Search for the cell housing the specified text and yield its [x, y] center coordinate. 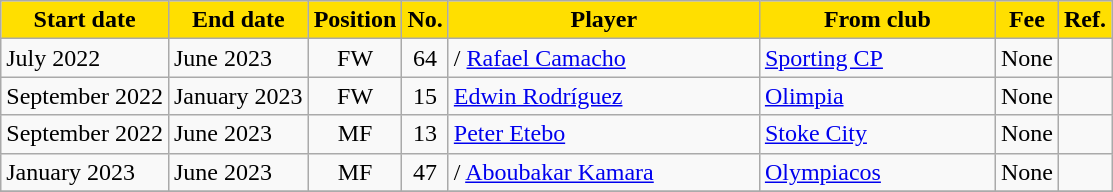
No. [425, 20]
/ Aboubakar Kamara [604, 172]
Fee [1026, 20]
Start date [85, 20]
Ref. [1084, 20]
15 [425, 96]
Sporting CP [877, 58]
End date [238, 20]
July 2022 [85, 58]
Stoke City [877, 134]
13 [425, 134]
47 [425, 172]
Olimpia [877, 96]
Peter Etebo [604, 134]
Edwin Rodríguez [604, 96]
Position [355, 20]
From club [877, 20]
64 [425, 58]
Olympiacos [877, 172]
Player [604, 20]
/ Rafael Camacho [604, 58]
